Output the [X, Y] coordinate of the center of the cell containing the given text.  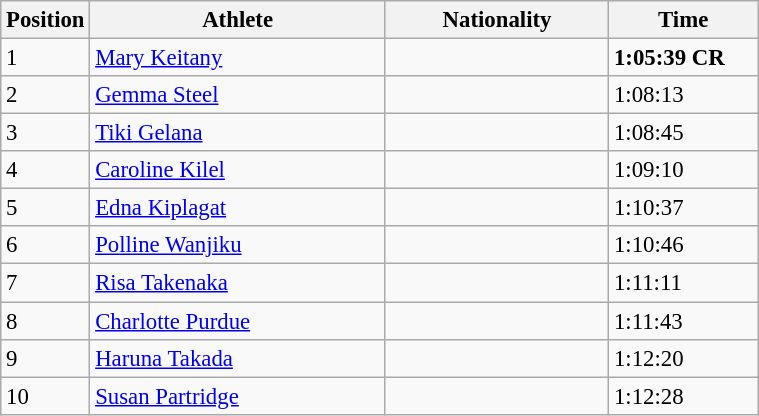
Position [46, 20]
1:08:45 [684, 133]
Mary Keitany [238, 58]
Risa Takenaka [238, 283]
1:05:39 CR [684, 58]
Caroline Kilel [238, 170]
4 [46, 170]
8 [46, 321]
3 [46, 133]
9 [46, 358]
2 [46, 95]
1:11:11 [684, 283]
1:10:37 [684, 208]
1:12:20 [684, 358]
1:08:13 [684, 95]
Athlete [238, 20]
1:12:28 [684, 396]
Polline Wanjiku [238, 245]
Nationality [496, 20]
1 [46, 58]
Time [684, 20]
Edna Kiplagat [238, 208]
7 [46, 283]
1:09:10 [684, 170]
5 [46, 208]
6 [46, 245]
1:10:46 [684, 245]
Tiki Gelana [238, 133]
Haruna Takada [238, 358]
Susan Partridge [238, 396]
1:11:43 [684, 321]
Charlotte Purdue [238, 321]
10 [46, 396]
Gemma Steel [238, 95]
